Return the [x, y] coordinate for the center point of the cell that contains the specified text.  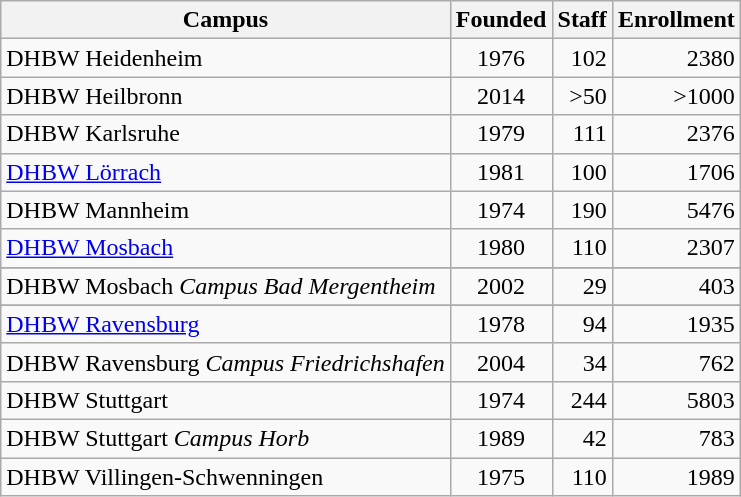
1935 [676, 324]
2307 [676, 248]
42 [582, 438]
DHBW Mosbach [226, 248]
2002 [501, 286]
1981 [501, 172]
DHBW Stuttgart [226, 400]
1978 [501, 324]
2376 [676, 134]
DHBW Mosbach Campus Bad Mergentheim [226, 286]
1979 [501, 134]
29 [582, 286]
1975 [501, 477]
Founded [501, 20]
34 [582, 362]
762 [676, 362]
190 [582, 210]
403 [676, 286]
94 [582, 324]
>50 [582, 96]
5476 [676, 210]
Enrollment [676, 20]
2380 [676, 58]
DHBW Stuttgart Campus Horb [226, 438]
783 [676, 438]
5803 [676, 400]
DHBW Karlsruhe [226, 134]
Campus [226, 20]
1976 [501, 58]
100 [582, 172]
>1000 [676, 96]
1980 [501, 248]
DHBW Lörrach [226, 172]
2004 [501, 362]
DHBW Ravensburg [226, 324]
DHBW Heidenheim [226, 58]
244 [582, 400]
DHBW Ravensburg Campus Friedrichshafen [226, 362]
111 [582, 134]
2014 [501, 96]
1706 [676, 172]
DHBW Heilbronn [226, 96]
DHBW Villingen-Schwenningen [226, 477]
Staff [582, 20]
DHBW Mannheim [226, 210]
102 [582, 58]
